For the text-containing cell, return its midpoint in (x, y) coordinate format. 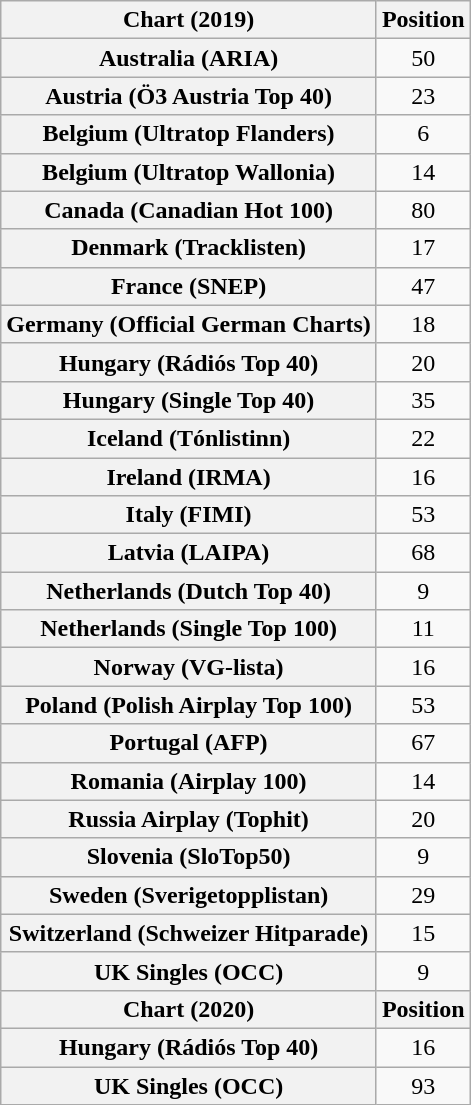
50 (423, 58)
Sweden (Sverigetopplistan) (189, 895)
11 (423, 629)
Chart (2020) (189, 1009)
Ireland (IRMA) (189, 477)
6 (423, 134)
Norway (VG-lista) (189, 667)
Italy (FIMI) (189, 515)
Switzerland (Schweizer Hitparade) (189, 933)
18 (423, 324)
Belgium (Ultratop Flanders) (189, 134)
Hungary (Single Top 40) (189, 400)
22 (423, 438)
France (SNEP) (189, 286)
17 (423, 248)
Austria (Ö3 Austria Top 40) (189, 96)
Netherlands (Single Top 100) (189, 629)
Iceland (Tónlistinn) (189, 438)
Belgium (Ultratop Wallonia) (189, 172)
Germany (Official German Charts) (189, 324)
29 (423, 895)
Netherlands (Dutch Top 40) (189, 591)
Latvia (LAIPA) (189, 553)
Chart (2019) (189, 20)
Australia (ARIA) (189, 58)
93 (423, 1085)
Slovenia (SloTop50) (189, 857)
15 (423, 933)
Poland (Polish Airplay Top 100) (189, 705)
47 (423, 286)
Denmark (Tracklisten) (189, 248)
Russia Airplay (Tophit) (189, 819)
Portugal (AFP) (189, 743)
23 (423, 96)
Romania (Airplay 100) (189, 781)
35 (423, 400)
68 (423, 553)
Canada (Canadian Hot 100) (189, 210)
67 (423, 743)
80 (423, 210)
